Return the (X, Y) coordinate for the center point of the cell that contains the specified text.  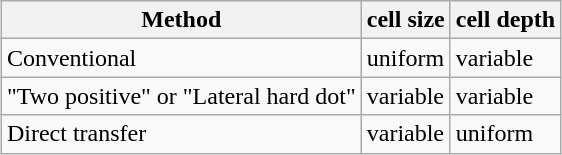
cell size (406, 20)
"Two positive" or "Lateral hard dot" (181, 96)
Method (181, 20)
Direct transfer (181, 134)
cell depth (505, 20)
Conventional (181, 58)
